Return the (x, y) coordinate for the center point of the cell that contains the specified text.  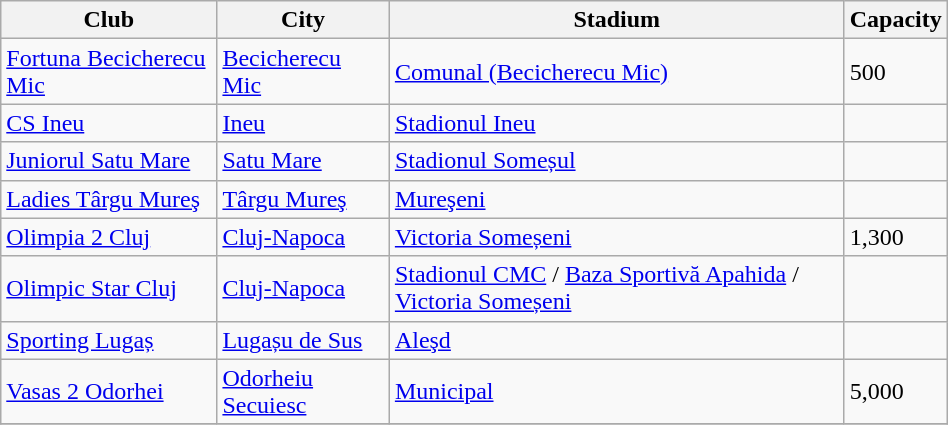
Stadionul Someșul (616, 161)
Ladies Târgu Mureş (109, 199)
CS Ineu (109, 123)
Victoria Someșeni (616, 237)
Satu Mare (303, 161)
Vasas 2 Odorhei (109, 392)
Aleşd (616, 340)
City (303, 20)
Club (109, 20)
Capacity (896, 20)
500 (896, 72)
Stadionul CMC / Baza Sportivă Apahida / Victoria Someșeni (616, 288)
Comunal (Becicherecu Mic) (616, 72)
Fortuna Becicherecu Mic (109, 72)
Sporting Lugaș (109, 340)
Olimpic Star Cluj (109, 288)
Odorheiu Secuiesc (303, 392)
Olimpia 2 Cluj (109, 237)
Ineu (303, 123)
Târgu Mureş (303, 199)
Juniorul Satu Mare (109, 161)
Becicherecu Mic (303, 72)
Stadium (616, 20)
1,300 (896, 237)
Stadionul Ineu (616, 123)
5,000 (896, 392)
Lugașu de Sus (303, 340)
Mureşeni (616, 199)
Municipal (616, 392)
